Search for the cell housing the specified text and yield its (X, Y) center coordinate. 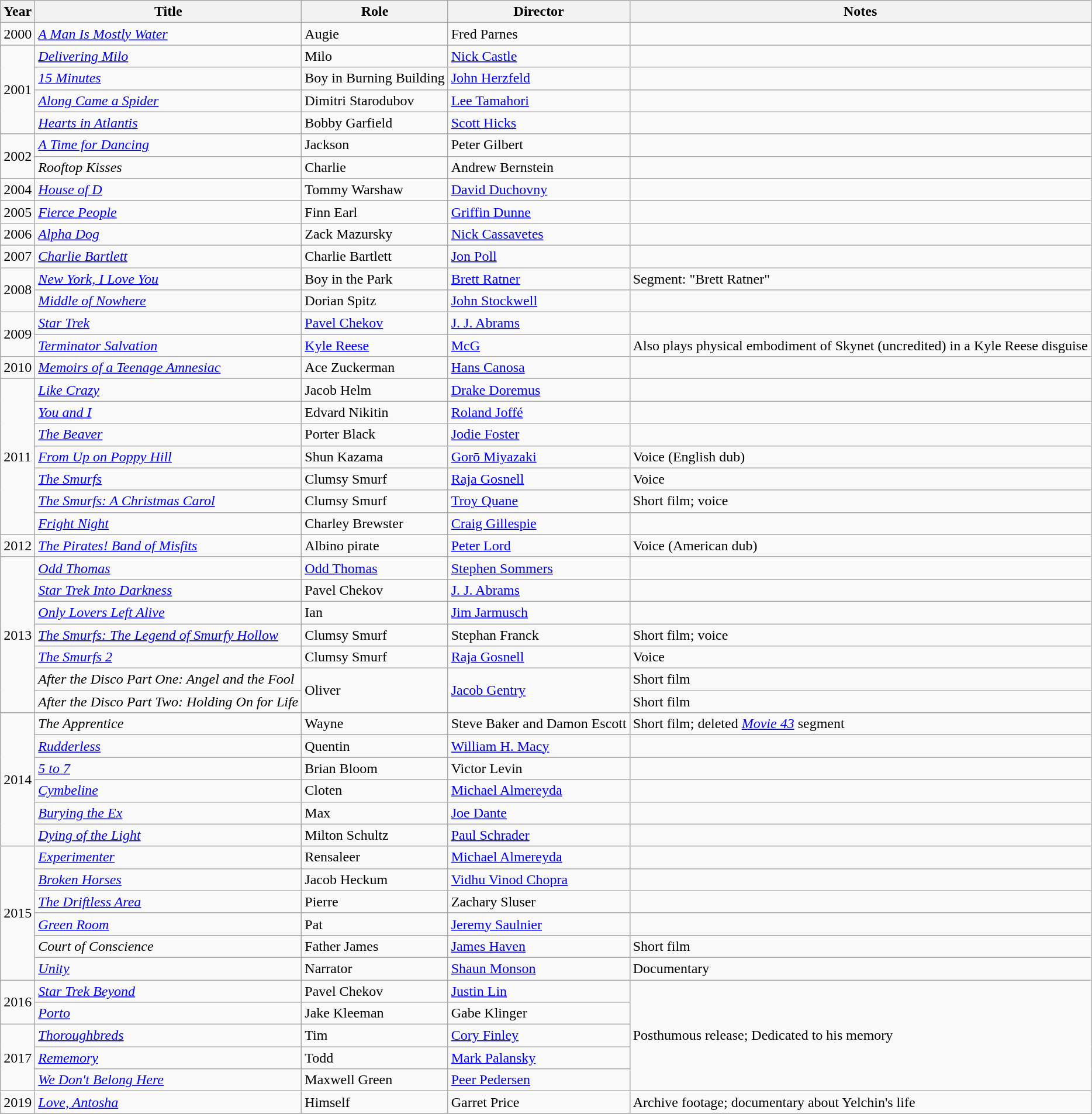
2016 (18, 1002)
Star Trek Beyond (168, 991)
2010 (18, 368)
Paul Schrader (539, 835)
Pat (375, 924)
Boy in Burning Building (375, 78)
Albino pirate (375, 546)
Jodie Foster (539, 434)
From Up on Poppy Hill (168, 457)
Charley Brewster (375, 523)
Cloten (375, 791)
Only Lovers Left Alive (168, 612)
House of D (168, 189)
Notes (861, 12)
Garret Price (539, 1102)
Fright Night (168, 523)
Voice (English dub) (861, 457)
Max (375, 813)
Memoirs of a Teenage Amnesiac (168, 368)
2002 (18, 156)
Lee Tamahori (539, 101)
Director (539, 12)
2011 (18, 457)
Alpha Dog (168, 234)
Star Trek Into Darkness (168, 590)
Father James (375, 946)
Posthumous release; Dedicated to his memory (861, 1036)
Jackson (375, 145)
5 to 7 (168, 768)
Along Came a Spider (168, 101)
Victor Levin (539, 768)
David Duchovny (539, 189)
Shaun Monson (539, 968)
Dying of the Light (168, 835)
The Apprentice (168, 724)
Rooftop Kisses (168, 167)
Love, Antosha (168, 1102)
We Don't Belong Here (168, 1080)
Documentary (861, 968)
William H. Macy (539, 746)
Joe Dante (539, 813)
2014 (18, 780)
Like Crazy (168, 390)
Middle of Nowhere (168, 301)
A Time for Dancing (168, 145)
Porter Black (375, 434)
Zack Mazursky (375, 234)
2019 (18, 1102)
Jon Poll (539, 256)
Rememory (168, 1058)
Brian Bloom (375, 768)
Justin Lin (539, 991)
The Smurfs (168, 479)
Tim (375, 1036)
Terminator Salvation (168, 346)
Milo (375, 56)
Nick Cassavetes (539, 234)
Delivering Milo (168, 56)
Star Trek (168, 323)
Year (18, 12)
Voice (American dub) (861, 546)
Hearts in Atlantis (168, 123)
2004 (18, 189)
Gorō Miyazaki (539, 457)
The Smurfs 2 (168, 657)
After the Disco Part Two: Holding On for Life (168, 702)
Vidhu Vinod Chopra (539, 880)
2012 (18, 546)
Fred Parnes (539, 34)
Dorian Spitz (375, 301)
Porto (168, 1013)
Narrator (375, 968)
A Man Is Mostly Water (168, 34)
Hans Canosa (539, 368)
2005 (18, 212)
John Stockwell (539, 301)
James Haven (539, 946)
The Smurfs: A Christmas Carol (168, 501)
Jacob Helm (375, 390)
Zachary Sluser (539, 902)
Short film; deleted Movie 43 segment (861, 724)
Augie (375, 34)
Archive footage; documentary about Yelchin's life (861, 1102)
Jim Jarmusch (539, 612)
The Pirates! Band of Misfits (168, 546)
Milton Schultz (375, 835)
Jacob Heckum (375, 880)
Stephen Sommers (539, 568)
Gabe Klinger (539, 1013)
Charlie (375, 167)
Bobby Garfield (375, 123)
2000 (18, 34)
Griffin Dunne (539, 212)
Shun Kazama (375, 457)
2013 (18, 634)
The Smurfs: The Legend of Smurfy Hollow (168, 634)
Cory Finley (539, 1036)
Edvard Nikitin (375, 412)
The Driftless Area (168, 902)
Also plays physical embodiment of Skynet (uncredited) in a Kyle Reese disguise (861, 346)
Broken Horses (168, 880)
Burying the Ex (168, 813)
15 Minutes (168, 78)
Peter Gilbert (539, 145)
Wayne (375, 724)
Mark Palansky (539, 1058)
Quentin (375, 746)
Kyle Reese (375, 346)
Green Room (168, 924)
Oliver (375, 691)
Cymbeline (168, 791)
After the Disco Part One: Angel and the Fool (168, 680)
2001 (18, 89)
2006 (18, 234)
2007 (18, 256)
Peter Lord (539, 546)
Roland Joffé (539, 412)
Andrew Bernstein (539, 167)
Fierce People (168, 212)
2009 (18, 334)
Troy Quane (539, 501)
Craig Gillespie (539, 523)
Jacob Gentry (539, 691)
Experimenter (168, 857)
Thoroughbreds (168, 1036)
Ian (375, 612)
Role (375, 12)
Rensaleer (375, 857)
Segment: "Brett Ratner" (861, 279)
Maxwell Green (375, 1080)
2008 (18, 290)
Brett Ratner (539, 279)
Dimitri Starodubov (375, 101)
Boy in the Park (375, 279)
The Beaver (168, 434)
McG (539, 346)
New York, I Love You (168, 279)
Jake Kleeman (375, 1013)
Peer Pedersen (539, 1080)
Todd (375, 1058)
Nick Castle (539, 56)
2015 (18, 913)
You and I (168, 412)
Steve Baker and Damon Escott (539, 724)
2017 (18, 1058)
Tommy Warshaw (375, 189)
Unity (168, 968)
Jeremy Saulnier (539, 924)
Pierre (375, 902)
Stephan Franck (539, 634)
John Herzfeld (539, 78)
Rudderless (168, 746)
Finn Earl (375, 212)
Drake Doremus (539, 390)
Himself (375, 1102)
Court of Conscience (168, 946)
Title (168, 12)
Scott Hicks (539, 123)
Ace Zuckerman (375, 368)
